Determine the (x, y) coordinate at the center of the cell enclosing the given text.  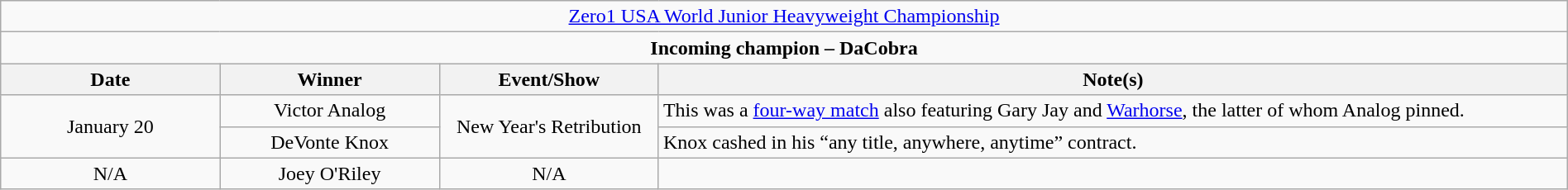
Victor Analog (329, 111)
Knox cashed in his “any title, anywhere, anytime” contract. (1113, 142)
Date (111, 79)
Incoming champion – DaCobra (784, 48)
This was a four-way match also featuring Gary Jay and Warhorse, the latter of whom Analog pinned. (1113, 111)
Event/Show (549, 79)
DeVonte Knox (329, 142)
Note(s) (1113, 79)
New Year's Retribution (549, 126)
Winner (329, 79)
January 20 (111, 126)
Zero1 USA World Junior Heavyweight Championship (784, 17)
Joey O'Riley (329, 173)
